Identify which cell holds the provided text, then report its [x, y] central coordinate. 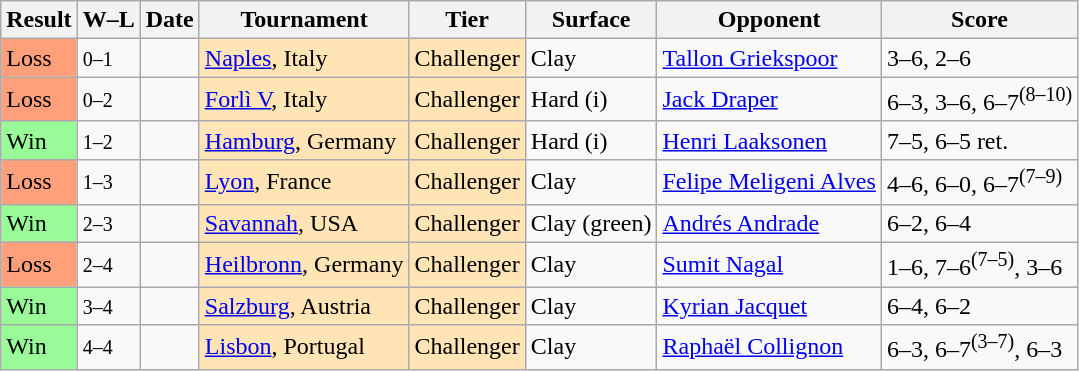
1–6, 7–6(7–5), 3–6 [979, 264]
Lisbon, Portugal [304, 348]
3–4 [108, 306]
Opponent [769, 20]
Surface [591, 20]
Naples, Italy [304, 58]
1–3 [108, 182]
Hamburg, Germany [304, 140]
Score [979, 20]
4–6, 6–0, 6–7(7–9) [979, 182]
W–L [108, 20]
Tournament [304, 20]
6–2, 6–4 [979, 223]
Clay (green) [591, 223]
Andrés Andrade [769, 223]
Jack Draper [769, 100]
Lyon, France [304, 182]
0–2 [108, 100]
6–3, 3–6, 6–7(8–10) [979, 100]
6–3, 6–7(3–7), 6–3 [979, 348]
2–4 [108, 264]
Salzburg, Austria [304, 306]
Henri Laaksonen [769, 140]
Heilbronn, Germany [304, 264]
Raphaël Collignon [769, 348]
Forlì V, Italy [304, 100]
7–5, 6–5 ret. [979, 140]
Sumit Nagal [769, 264]
Tier [467, 20]
Felipe Meligeni Alves [769, 182]
4–4 [108, 348]
Savannah, USA [304, 223]
Kyrian Jacquet [769, 306]
Date [170, 20]
6–4, 6–2 [979, 306]
0–1 [108, 58]
Tallon Griekspoor [769, 58]
3–6, 2–6 [979, 58]
Result [39, 20]
2–3 [108, 223]
1–2 [108, 140]
